Extract the (X, Y) coordinate from the center of the cell holding the provided text.  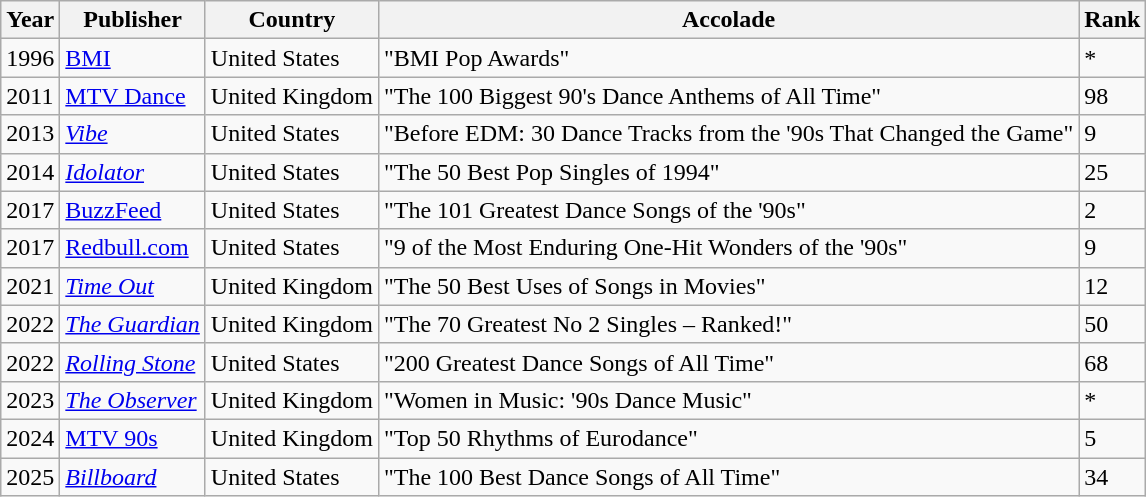
The Guardian (133, 324)
The Observer (133, 400)
25 (1112, 172)
Country (292, 20)
Accolade (728, 20)
Redbull.com (133, 248)
"Women in Music: '90s Dance Music" (728, 400)
"Top 50 Rhythms of Eurodance" (728, 438)
Billboard (133, 477)
BuzzFeed (133, 210)
"BMI Pop Awards" (728, 58)
Publisher (133, 20)
2011 (30, 96)
BMI (133, 58)
"The 100 Biggest 90's Dance Anthems of All Time" (728, 96)
Year (30, 20)
5 (1112, 438)
"The 50 Best Pop Singles of 1994" (728, 172)
MTV Dance (133, 96)
1996 (30, 58)
2025 (30, 477)
2024 (30, 438)
"9 of the Most Enduring One-Hit Wonders of the '90s" (728, 248)
Rank (1112, 20)
"200 Greatest Dance Songs of All Time" (728, 362)
12 (1112, 286)
68 (1112, 362)
"The 101 Greatest Dance Songs of the '90s" (728, 210)
2014 (30, 172)
98 (1112, 96)
2023 (30, 400)
"The 70 Greatest No 2 Singles – Ranked!" (728, 324)
"Before EDM: 30 Dance Tracks from the '90s That Changed the Game" (728, 134)
34 (1112, 477)
MTV 90s (133, 438)
Idolator (133, 172)
Rolling Stone (133, 362)
2021 (30, 286)
Time Out (133, 286)
"The 100 Best Dance Songs of All Time" (728, 477)
Vibe (133, 134)
2 (1112, 210)
50 (1112, 324)
"The 50 Best Uses of Songs in Movies" (728, 286)
2013 (30, 134)
